From the cell containing the given text, extract its center point as [X, Y] coordinate. 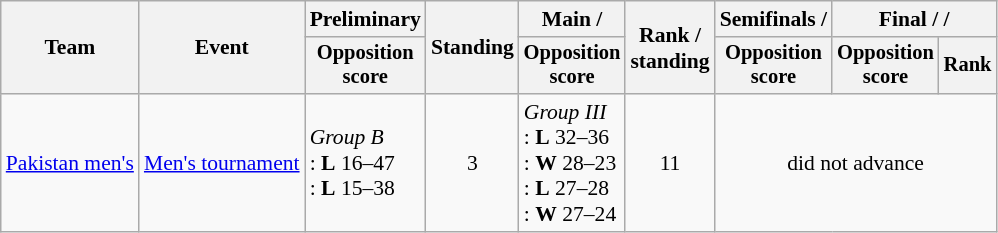
Group III: L 32–36: W 28–23: L 27–28: W 27–24 [572, 163]
11 [670, 163]
Men's tournament [222, 163]
Event [222, 48]
Final / / [914, 19]
did not advance [856, 163]
Standing [472, 48]
Group B: L 16–47: L 15–38 [366, 163]
Pakistan men's [70, 163]
Semifinals / [774, 19]
Rank / standing [670, 48]
Main / [572, 19]
3 [472, 163]
Team [70, 48]
Rank [968, 66]
Preliminary [366, 19]
